Output the (X, Y) coordinate of the center of the cell containing the given text.  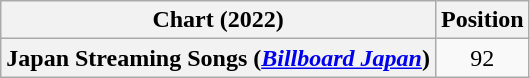
Japan Streaming Songs (Billboard Japan) (218, 58)
Chart (2022) (218, 20)
92 (482, 58)
Position (482, 20)
